Identify which cell holds the provided text, then report its [x, y] central coordinate. 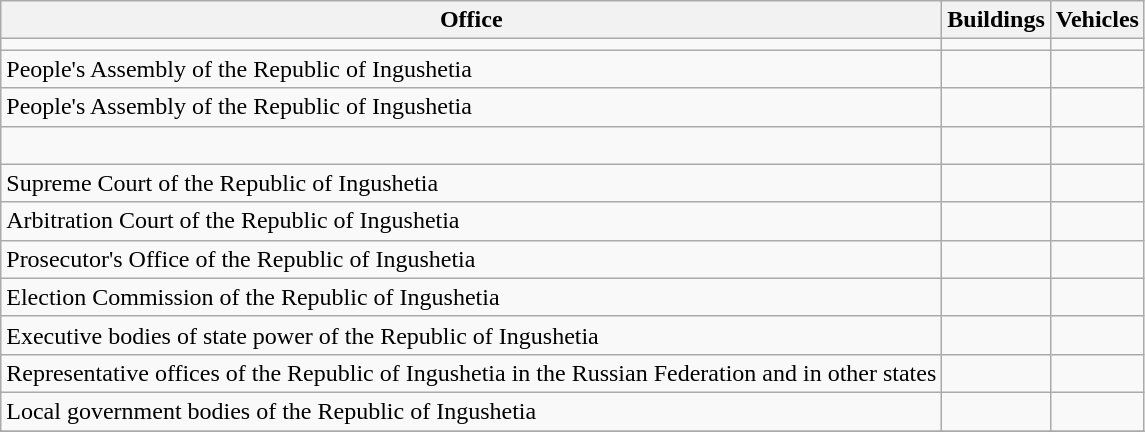
Arbitration Court of the Republic of Ingushetia [472, 221]
Supreme Court of the Republic of Ingushetia [472, 183]
Representative offices of the Republic of Ingushetia in the Russian Federation and in other states [472, 373]
Local government bodies of the Republic of Ingushetia [472, 411]
Executive bodies of state power of the Republic of Ingushetia [472, 335]
Election Commission of the Republic of Ingushetia [472, 297]
Vehicles [1097, 20]
Office [472, 20]
Buildings [996, 20]
Prosecutor's Office of the Republic of Ingushetia [472, 259]
